Provide the (x, y) coordinate of the cell's center where the given text is located.  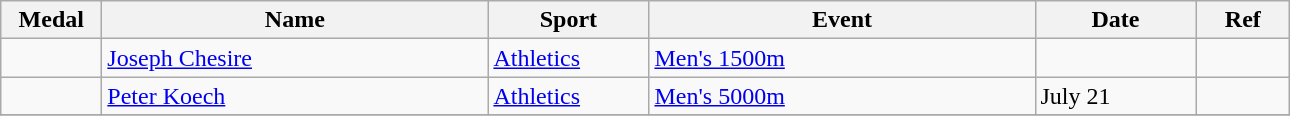
Joseph Chesire (295, 58)
Sport (568, 20)
Men's 5000m (842, 96)
Name (295, 20)
Date (1116, 20)
Peter Koech (295, 96)
Medal (52, 20)
Ref (1243, 20)
Event (842, 20)
Men's 1500m (842, 58)
July 21 (1116, 96)
